Return (x, y) of the center of cell containing provided text 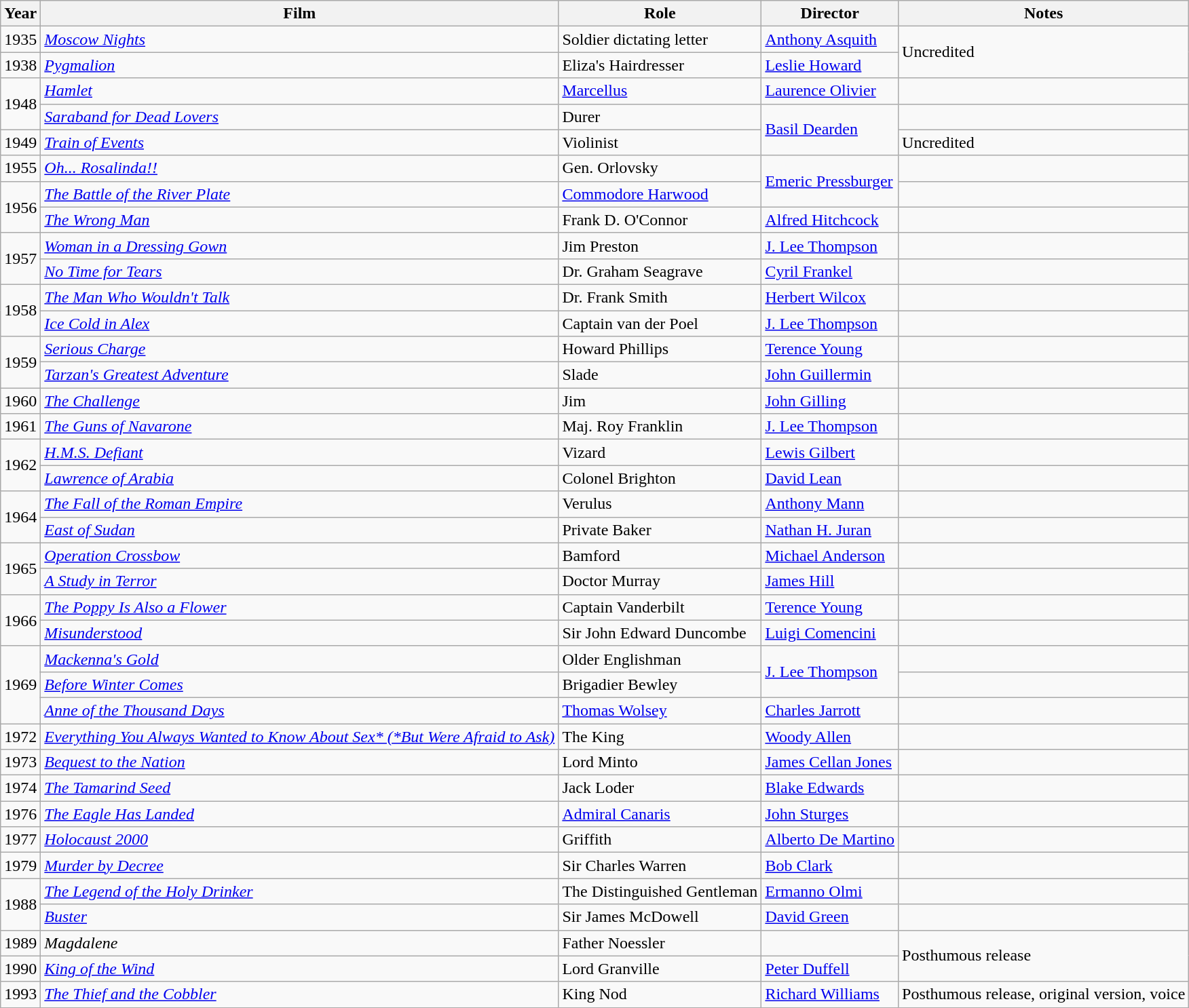
Herbert Wilcox (830, 297)
1979 (20, 866)
Jack Loder (660, 788)
Charles Jarrott (830, 710)
Brigadier Bewley (660, 684)
1961 (20, 427)
1976 (20, 814)
John Gilling (830, 401)
Holocaust 2000 (300, 840)
A Study in Terror (300, 581)
Blake Edwards (830, 788)
Ice Cold in Alex (300, 324)
Alfred Hitchcock (830, 220)
Magdalene (300, 943)
The Battle of the River Plate (300, 194)
Oh... Rosalinda!! (300, 168)
H.M.S. Defiant (300, 452)
Serious Charge (300, 349)
Lord Granville (660, 969)
No Time for Tears (300, 271)
King Nod (660, 994)
The Fall of the Roman Empire (300, 504)
Commodore Harwood (660, 194)
The Guns of Navarone (300, 427)
The Wrong Man (300, 220)
Murder by Decree (300, 866)
Saraband for Dead Lovers (300, 117)
Leslie Howard (830, 65)
Posthumous release, original version, voice (1044, 994)
1974 (20, 788)
Basil Dearden (830, 130)
Griffith (660, 840)
Slade (660, 375)
1972 (20, 736)
Captain Vanderbilt (660, 607)
The Distinguished Gentleman (660, 891)
The Challenge (300, 401)
Alberto De Martino (830, 840)
Woody Allen (830, 736)
Ermanno Olmi (830, 891)
Marcellus (660, 91)
Woman in a Dressing Gown (300, 246)
Maj. Roy Franklin (660, 427)
Richard Williams (830, 994)
1964 (20, 517)
The Poppy Is Also a Flower (300, 607)
James Cellan Jones (830, 762)
The Tamarind Seed (300, 788)
King of the Wind (300, 969)
Dr. Graham Seagrave (660, 271)
1990 (20, 969)
Bequest to the Nation (300, 762)
Sir Charles Warren (660, 866)
Bamford (660, 556)
David Green (830, 917)
Anthony Mann (830, 504)
Everything You Always Wanted to Know About Sex* (*But Were Afraid to Ask) (300, 736)
1955 (20, 168)
The Thief and the Cobbler (300, 994)
Hamlet (300, 91)
Older Englishman (660, 659)
1948 (20, 104)
Luigi Comencini (830, 633)
1973 (20, 762)
Film (300, 14)
Colonel Brighton (660, 478)
Doctor Murray (660, 581)
The Eagle Has Landed (300, 814)
Mackenna's Gold (300, 659)
Lord Minto (660, 762)
Vizard (660, 452)
Operation Crossbow (300, 556)
Posthumous release (1044, 956)
Frank D. O'Connor (660, 220)
Role (660, 14)
1959 (20, 362)
1957 (20, 258)
East of Sudan (300, 530)
1993 (20, 994)
Before Winter Comes (300, 684)
Gen. Orlovsky (660, 168)
John Sturges (830, 814)
Father Noessler (660, 943)
The King (660, 736)
Sir John Edward Duncombe (660, 633)
Durer (660, 117)
Pygmalion (300, 65)
Thomas Wolsey (660, 710)
Director (830, 14)
Train of Events (300, 142)
Misunderstood (300, 633)
Emeric Pressburger (830, 181)
Verulus (660, 504)
Anne of the Thousand Days (300, 710)
Bob Clark (830, 866)
Moscow Nights (300, 39)
Notes (1044, 14)
Sir James McDowell (660, 917)
1989 (20, 943)
Captain van der Poel (660, 324)
Soldier dictating letter (660, 39)
Dr. Frank Smith (660, 297)
1960 (20, 401)
Violinist (660, 142)
Michael Anderson (830, 556)
Buster (300, 917)
1969 (20, 684)
Peter Duffell (830, 969)
The Legend of the Holy Drinker (300, 891)
John Guillermin (830, 375)
1956 (20, 207)
Laurence Olivier (830, 91)
Jim Preston (660, 246)
David Lean (830, 478)
Lewis Gilbert (830, 452)
Tarzan's Greatest Adventure (300, 375)
The Man Who Wouldn't Talk (300, 297)
Anthony Asquith (830, 39)
James Hill (830, 581)
Nathan H. Juran (830, 530)
Year (20, 14)
Lawrence of Arabia (300, 478)
Howard Phillips (660, 349)
1958 (20, 310)
1977 (20, 840)
1965 (20, 568)
Eliza's Hairdresser (660, 65)
1938 (20, 65)
1935 (20, 39)
Admiral Canaris (660, 814)
1966 (20, 620)
Cyril Frankel (830, 271)
1962 (20, 465)
1949 (20, 142)
1988 (20, 904)
Private Baker (660, 530)
Jim (660, 401)
